Identify which cell holds the provided text, then report its [X, Y] central coordinate. 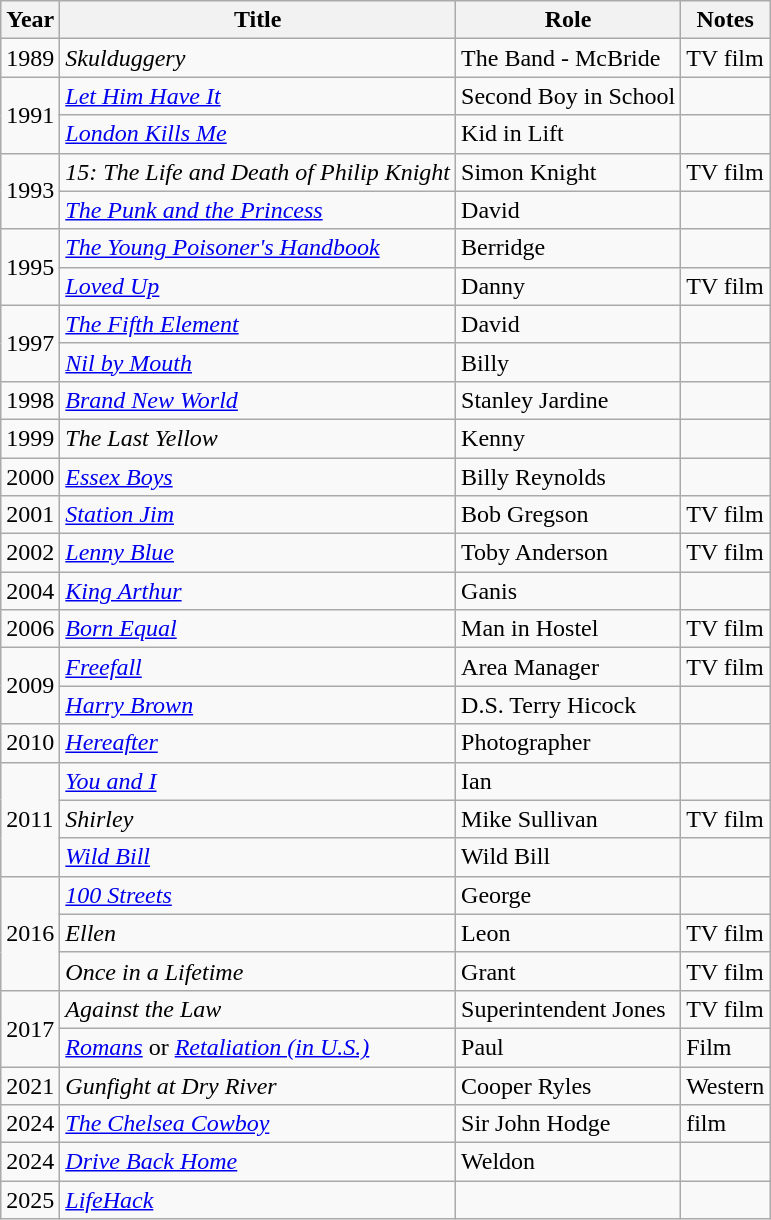
Title [258, 20]
King Arthur [258, 591]
Notes [726, 20]
Lenny Blue [258, 553]
2016 [30, 933]
1991 [30, 115]
George [568, 895]
1989 [30, 58]
2021 [30, 1085]
Simon Knight [568, 172]
Toby Anderson [568, 553]
D.S. Terry Hicock [568, 705]
Danny [568, 286]
100 Streets [258, 895]
15: The Life and Death of Philip Knight [258, 172]
film [726, 1124]
Kenny [568, 438]
London Kills Me [258, 134]
Let Him Have It [258, 96]
2009 [30, 686]
Berridge [568, 248]
Year [30, 20]
1999 [30, 438]
Against the Law [258, 1009]
Ganis [568, 591]
2000 [30, 477]
Billy [568, 362]
Man in Hostel [568, 629]
Cooper Ryles [568, 1085]
Billy Reynolds [568, 477]
Western [726, 1085]
Paul [568, 1047]
Born Equal [258, 629]
Romans or Retaliation (in U.S.) [258, 1047]
1995 [30, 267]
The Fifth Element [258, 324]
1998 [30, 400]
Leon [568, 933]
Stanley Jardine [568, 400]
Kid in Lift [568, 134]
Freefall [258, 667]
2001 [30, 515]
The Young Poisoner's Handbook [258, 248]
The Chelsea Cowboy [258, 1124]
1997 [30, 343]
Film [726, 1047]
Hereafter [258, 743]
Role [568, 20]
2025 [30, 1200]
2004 [30, 591]
2017 [30, 1028]
You and I [258, 781]
2010 [30, 743]
Bob Gregson [568, 515]
2006 [30, 629]
Nil by Mouth [258, 362]
Gunfight at Dry River [258, 1085]
The Last Yellow [258, 438]
2002 [30, 553]
Shirley [258, 819]
Skulduggery [258, 58]
Drive Back Home [258, 1162]
The Punk and the Princess [258, 210]
Mike Sullivan [568, 819]
Sir John Hodge [568, 1124]
Grant [568, 971]
Area Manager [568, 667]
Weldon [568, 1162]
Essex Boys [258, 477]
Photographer [568, 743]
Ian [568, 781]
Superintendent Jones [568, 1009]
Ellen [258, 933]
The Band - McBride [568, 58]
Station Jim [258, 515]
Once in a Lifetime [258, 971]
Second Boy in School [568, 96]
Harry Brown [258, 705]
2011 [30, 819]
LifeHack [258, 1200]
Brand New World [258, 400]
Loved Up [258, 286]
1993 [30, 191]
